From the cell containing the given text, extract its center point as (X, Y) coordinate. 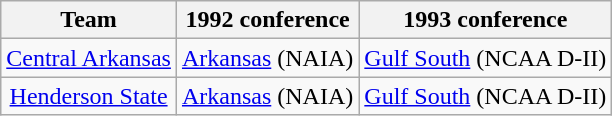
1992 conference (267, 20)
1993 conference (486, 20)
Central Arkansas (89, 58)
Henderson State (89, 96)
Team (89, 20)
